Search for the cell housing the specified text and yield its (x, y) center coordinate. 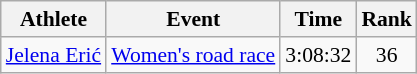
Athlete (54, 19)
Event (193, 19)
Time (318, 19)
3:08:32 (318, 55)
36 (386, 55)
Jelena Erić (54, 55)
Rank (386, 19)
Women's road race (193, 55)
